Capture the cell that displays the provided text and extract its (x, y) central coordinate. 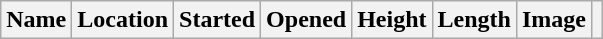
Height (392, 20)
Location (123, 20)
Image (554, 20)
Length (474, 20)
Opened (306, 20)
Name (36, 20)
Started (218, 20)
